Search for the cell housing the specified text and yield its (X, Y) center coordinate. 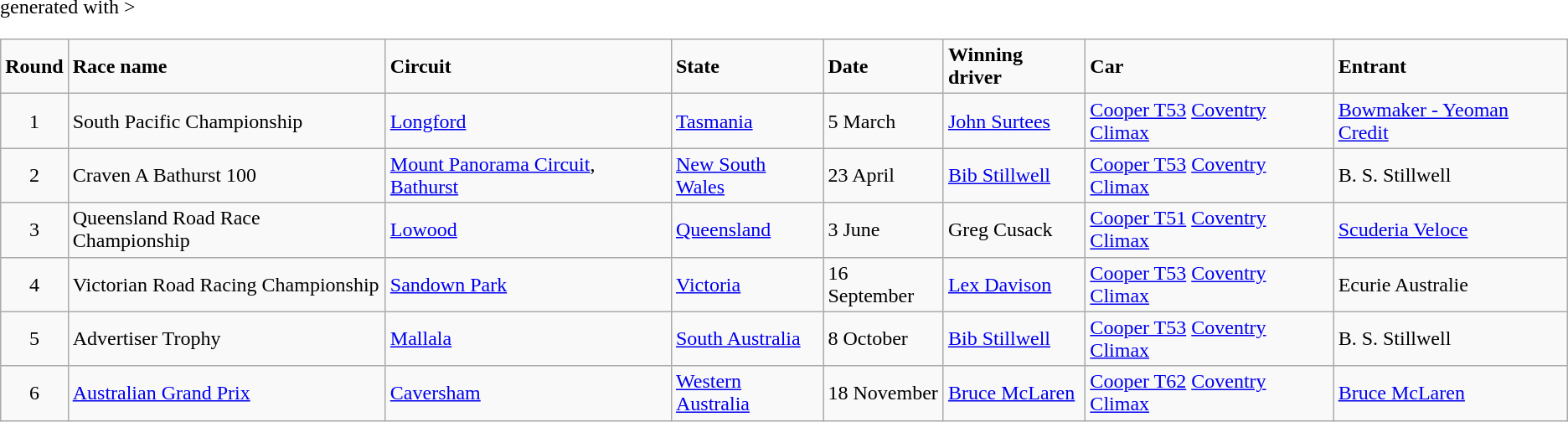
South Pacific Championship (226, 121)
Caversham (528, 394)
Advertiser Trophy (226, 338)
South Australia (747, 338)
18 November (883, 394)
Victoria (747, 285)
3 (34, 229)
Tasmania (747, 121)
Scuderia Veloce (1451, 229)
Victorian Road Racing Championship (226, 285)
State (747, 67)
1 (34, 121)
Queensland Road Race Championship (226, 229)
Bowmaker - Yeoman Credit (1451, 121)
8 October (883, 338)
Mount Panorama Circuit, Bathurst (528, 176)
2 (34, 176)
Craven A Bathurst 100 (226, 176)
5 (34, 338)
Longford (528, 121)
3 June (883, 229)
New South Wales (747, 176)
Queensland (747, 229)
Mallala (528, 338)
4 (34, 285)
Date (883, 67)
Greg Cusack (1014, 229)
Race name (226, 67)
Australian Grand Prix (226, 394)
Winning driver (1014, 67)
23 April (883, 176)
Lex Davison (1014, 285)
Round (34, 67)
Lowood (528, 229)
Entrant (1451, 67)
6 (34, 394)
16 September (883, 285)
Circuit (528, 67)
Cooper T62 Coventry Climax (1210, 394)
5 March (883, 121)
Car (1210, 67)
Sandown Park (528, 285)
Western Australia (747, 394)
Ecurie Australie (1451, 285)
Cooper T51 Coventry Climax (1210, 229)
John Surtees (1014, 121)
